Locate the cell with the specified text and output its (x, y) center coordinate. 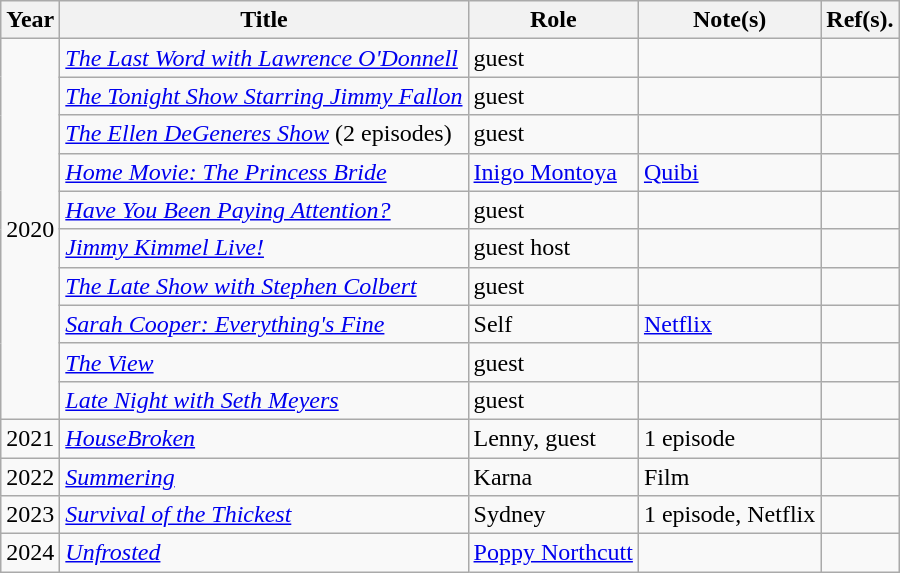
Year (30, 20)
The View (264, 362)
The Last Word with Lawrence O'Donnell (264, 58)
Sydney (553, 515)
2022 (30, 477)
Late Night with Seth Meyers (264, 400)
Summering (264, 477)
The Late Show with Stephen Colbert (264, 286)
Lenny, guest (553, 438)
Poppy Northcutt (553, 553)
2024 (30, 553)
1 episode (729, 438)
2021 (30, 438)
Ref(s). (860, 20)
Karna (553, 477)
The Ellen DeGeneres Show (2 episodes) (264, 134)
Have You Been Paying Attention? (264, 210)
Home Movie: The Princess Bride (264, 172)
HouseBroken (264, 438)
guest host (553, 248)
Self (553, 324)
Note(s) (729, 20)
Survival of the Thickest (264, 515)
Quibi (729, 172)
Role (553, 20)
Jimmy Kimmel Live! (264, 248)
The Tonight Show Starring Jimmy Fallon (264, 96)
Sarah Cooper: Everything's Fine (264, 324)
1 episode, Netflix (729, 515)
Title (264, 20)
2023 (30, 515)
Unfrosted (264, 553)
2020 (30, 230)
Netflix (729, 324)
Film (729, 477)
Inigo Montoya (553, 172)
